Detect which cell encompasses the target text, then output its (X, Y) center coordinate. 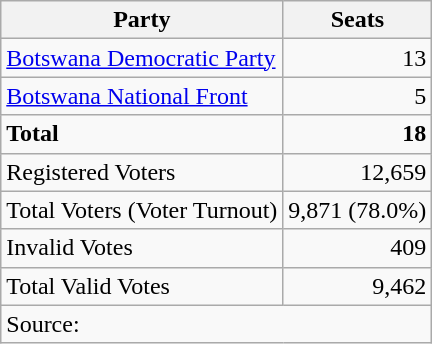
Botswana Democratic Party (142, 58)
Registered Voters (142, 172)
Source: (216, 324)
Total Voters (Voter Turnout) (142, 210)
Party (142, 20)
Total (142, 134)
9,462 (358, 286)
409 (358, 248)
Botswana National Front (142, 96)
Invalid Votes (142, 248)
Seats (358, 20)
12,659 (358, 172)
Total Valid Votes (142, 286)
13 (358, 58)
9,871 (78.0%) (358, 210)
5 (358, 96)
18 (358, 134)
